Capture the cell that displays the provided text and extract its [X, Y] central coordinate. 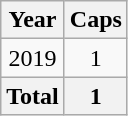
2019 [33, 58]
Caps [96, 20]
Year [33, 20]
Total [33, 96]
